Provide the (X, Y) coordinate of the cell's center where the given text is located.  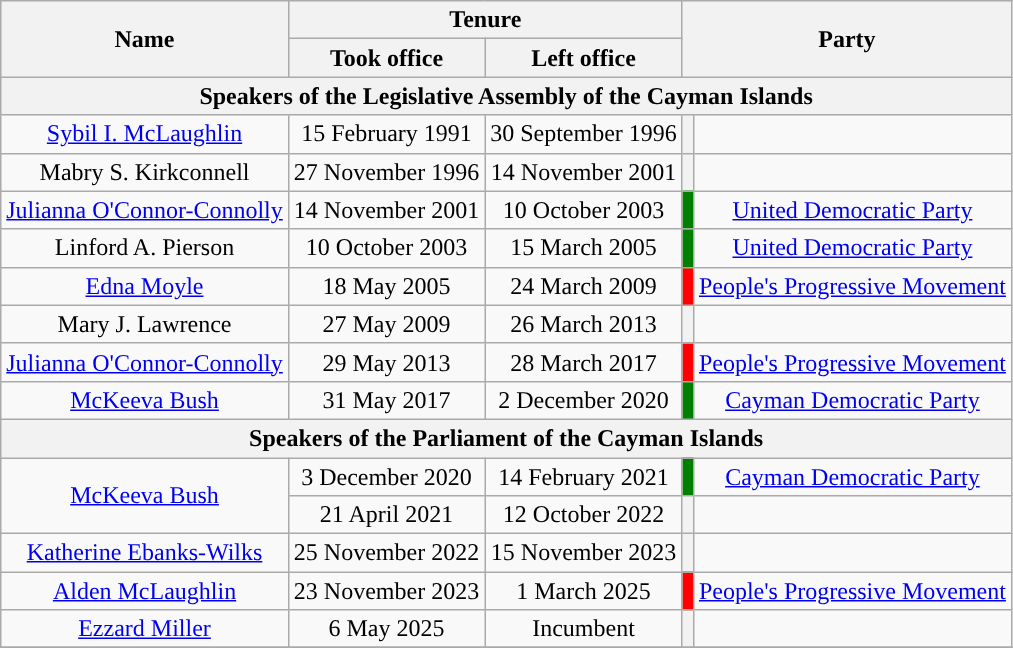
Took office (386, 58)
Speakers of the Parliament of the Cayman Islands (506, 438)
23 November 2023 (386, 591)
Edna Moyle (145, 286)
Name (145, 39)
15 February 1991 (386, 134)
28 March 2017 (584, 362)
Speakers of the Legislative Assembly of the Cayman Islands (506, 96)
15 November 2023 (584, 553)
Ezzard Miller (145, 629)
Incumbent (584, 629)
12 October 2022 (584, 515)
24 March 2009 (584, 286)
3 December 2020 (386, 477)
18 May 2005 (386, 286)
25 November 2022 (386, 553)
6 May 2025 (386, 629)
26 March 2013 (584, 324)
27 May 2009 (386, 324)
Mary J. Lawrence (145, 324)
30 September 1996 (584, 134)
Tenure (485, 20)
2 December 2020 (584, 400)
15 March 2005 (584, 248)
Mabry S. Kirkconnell (145, 172)
27 November 1996 (386, 172)
Party (846, 39)
1 March 2025 (584, 591)
Katherine Ebanks-Wilks (145, 553)
29 May 2013 (386, 362)
Alden McLaughlin (145, 591)
Linford A. Pierson (145, 248)
Sybil I. McLaughlin (145, 134)
Left office (584, 58)
14 February 2021 (584, 477)
21 April 2021 (386, 515)
31 May 2017 (386, 400)
